Detect which cell encompasses the target text, then output its (X, Y) center coordinate. 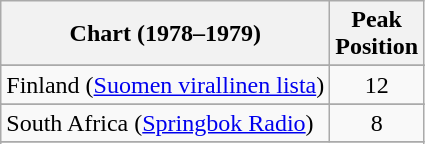
South Africa (Springbok Radio) (166, 123)
Chart (1978–1979) (166, 34)
Finland (Suomen virallinen lista) (166, 85)
PeakPosition (377, 34)
12 (377, 85)
8 (377, 123)
